Return the (X, Y) coordinate for the center point of the cell that contains the specified text.  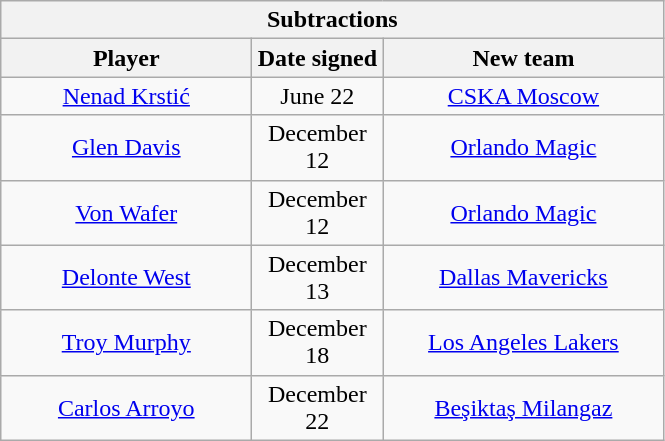
Delonte West (126, 278)
Beşiktaş Milangaz (524, 408)
Nenad Krstić (126, 96)
December 22 (318, 408)
New team (524, 58)
CSKA Moscow (524, 96)
Troy Murphy (126, 342)
Dallas Mavericks (524, 278)
Player (126, 58)
Los Angeles Lakers (524, 342)
June 22 (318, 96)
Subtractions (332, 20)
Glen Davis (126, 148)
Carlos Arroyo (126, 408)
December 18 (318, 342)
December 13 (318, 278)
Date signed (318, 58)
Von Wafer (126, 212)
